Return (x, y) of the center of cell containing provided text 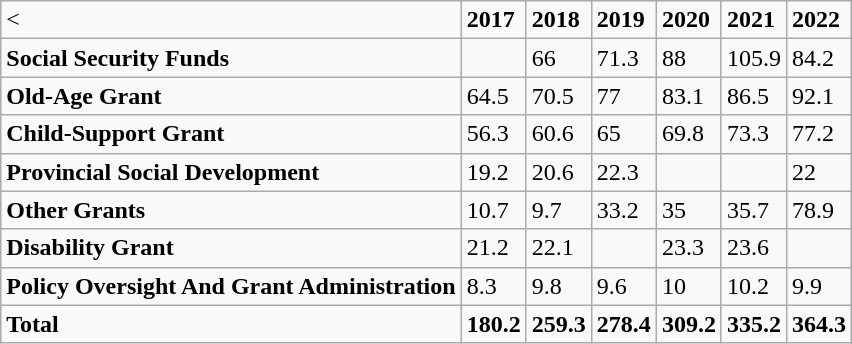
22.3 (624, 172)
19.2 (494, 172)
10.2 (754, 286)
< (231, 20)
70.5 (558, 96)
35 (688, 210)
22 (818, 172)
21.2 (494, 248)
2017 (494, 20)
9.6 (624, 286)
10.7 (494, 210)
71.3 (624, 58)
309.2 (688, 324)
278.4 (624, 324)
9.8 (558, 286)
Child-Support Grant (231, 134)
64.5 (494, 96)
92.1 (818, 96)
2020 (688, 20)
22.1 (558, 248)
23.6 (754, 248)
9.7 (558, 210)
2019 (624, 20)
56.3 (494, 134)
84.2 (818, 58)
Other Grants (231, 210)
69.8 (688, 134)
77 (624, 96)
77.2 (818, 134)
2018 (558, 20)
Old-Age Grant (231, 96)
259.3 (558, 324)
8.3 (494, 286)
105.9 (754, 58)
364.3 (818, 324)
78.9 (818, 210)
2021 (754, 20)
23.3 (688, 248)
Social Security Funds (231, 58)
65 (624, 134)
Policy Oversight And Grant Administration (231, 286)
Provincial Social Development (231, 172)
73.3 (754, 134)
88 (688, 58)
35.7 (754, 210)
20.6 (558, 172)
Disability Grant (231, 248)
66 (558, 58)
33.2 (624, 210)
60.6 (558, 134)
10 (688, 286)
83.1 (688, 96)
335.2 (754, 324)
2022 (818, 20)
Total (231, 324)
9.9 (818, 286)
86.5 (754, 96)
180.2 (494, 324)
